Search for the cell housing the specified text and yield its (x, y) center coordinate. 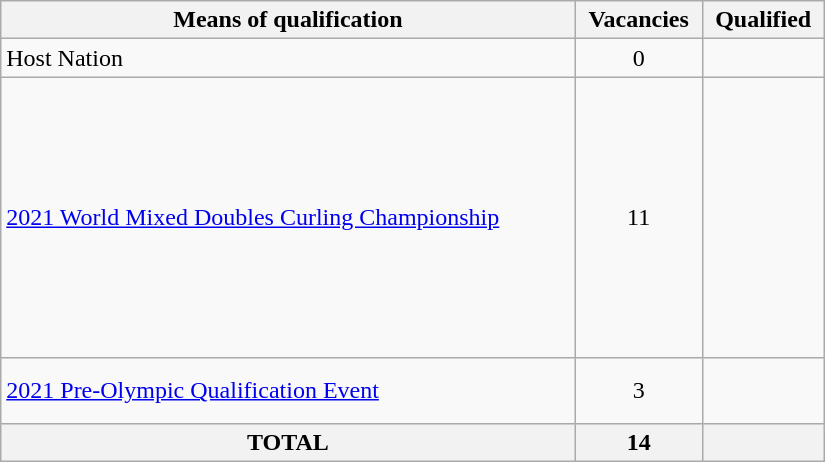
2021 World Mixed Doubles Curling Championship (288, 218)
Host Nation (288, 58)
11 (638, 218)
TOTAL (288, 442)
Vacancies (638, 20)
3 (638, 390)
0 (638, 58)
2021 Pre-Olympic Qualification Event (288, 390)
Qualified (763, 20)
14 (638, 442)
Means of qualification (288, 20)
